Return the (X, Y) coordinate for the center point of the cell that contains the specified text.  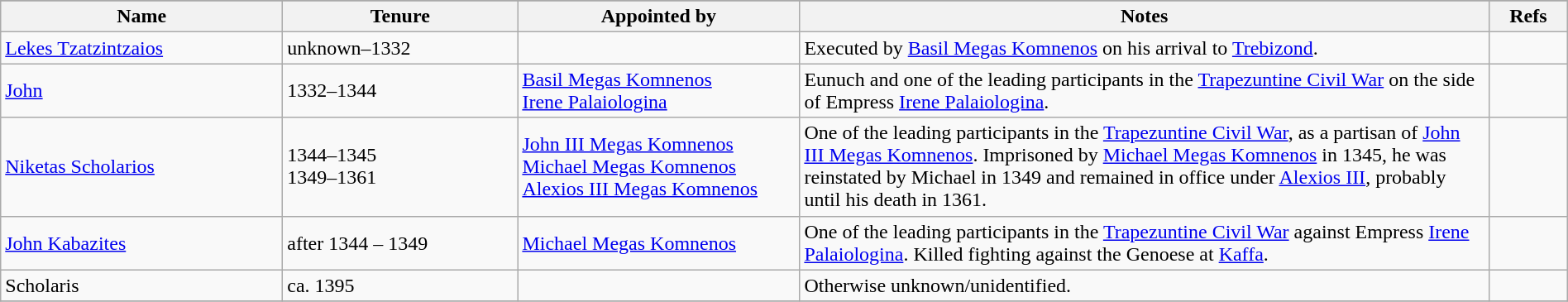
Tenure (400, 17)
Name (142, 17)
Otherwise unknown/unidentified. (1145, 285)
1332–1344 (400, 91)
Michael Megas Komnenos (658, 243)
ca. 1395 (400, 285)
John III Megas KomnenosMichael Megas KomnenosAlexios III Megas Komnenos (658, 167)
after 1344 – 1349 (400, 243)
Notes (1145, 17)
Eunuch and one of the leading participants in the Trapezuntine Civil War on the side of Empress Irene Palaiologina. (1145, 91)
John Kabazites (142, 243)
Executed by Basil Megas Komnenos on his arrival to Trebizond. (1145, 48)
Niketas Scholarios (142, 167)
Appointed by (658, 17)
Lekes Tzatzintzaios (142, 48)
unknown–1332 (400, 48)
Scholaris (142, 285)
Refs (1528, 17)
Basil Megas KomnenosIrene Palaiologina (658, 91)
One of the leading participants in the Trapezuntine Civil War against Empress Irene Palaiologina. Killed fighting against the Genoese at Kaffa. (1145, 243)
1344–13451349–1361 (400, 167)
John (142, 91)
